Pinpoint the cell where the given text exists, returning its [x, y] midpoint coordinate. 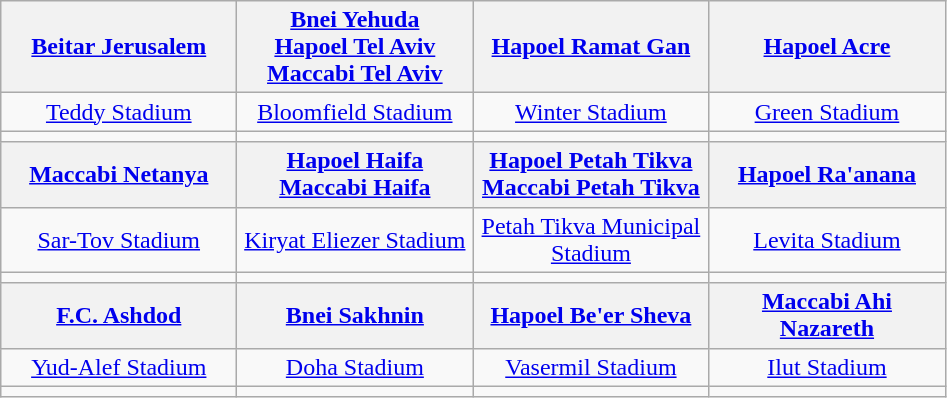
Hapoel Be'er Sheva [591, 316]
Bnei Sakhnin [355, 316]
Hapoel Acre [827, 47]
Maccabi Netanya [119, 174]
Bnei Yehuda Hapoel Tel Aviv Maccabi Tel Aviv [355, 47]
Hapoel Haifa Maccabi Haifa [355, 174]
Petah Tikva Municipal Stadium [591, 240]
Bloomfield Stadium [355, 112]
Green Stadium [827, 112]
Yud-Alef Stadium [119, 367]
Levita Stadium [827, 240]
Winter Stadium [591, 112]
Sar-Tov Stadium [119, 240]
Kiryat Eliezer Stadium [355, 240]
Hapoel Ra'anana [827, 174]
Hapoel Petah Tikva Maccabi Petah Tikva [591, 174]
Maccabi Ahi Nazareth [827, 316]
Ilut Stadium [827, 367]
Doha Stadium [355, 367]
Teddy Stadium [119, 112]
Vasermil Stadium [591, 367]
Beitar Jerusalem [119, 47]
Hapoel Ramat Gan [591, 47]
F.C. Ashdod [119, 316]
